Identify which cell holds the provided text, then report its [X, Y] central coordinate. 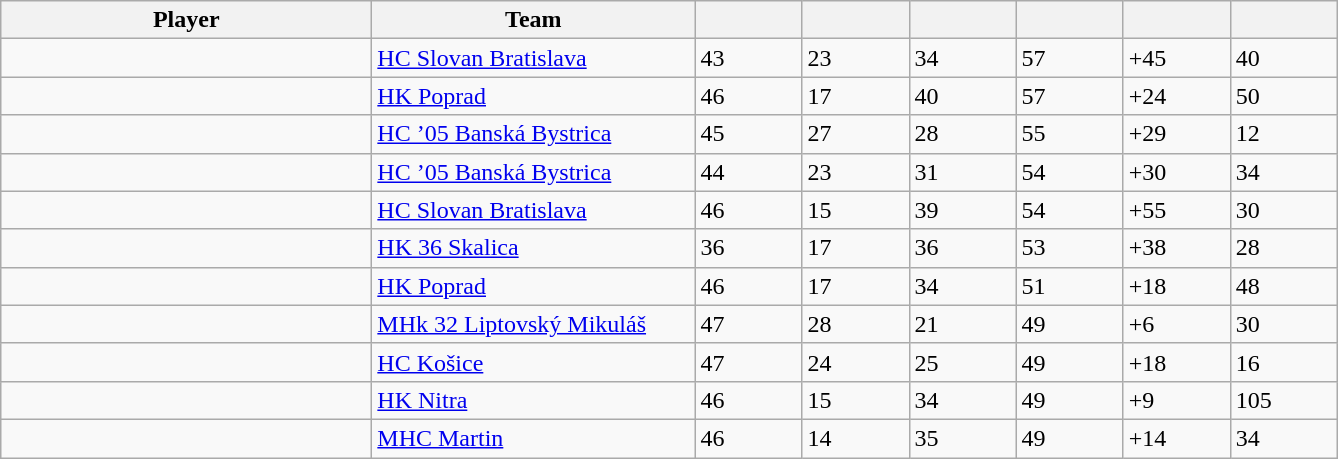
HK Nitra [534, 400]
+55 [1176, 210]
14 [856, 438]
44 [748, 172]
+9 [1176, 400]
+14 [1176, 438]
+30 [1176, 172]
Team [534, 20]
105 [1284, 400]
HK 36 Skalica [534, 248]
MHk 32 Liptovský Mikuláš [534, 324]
51 [1070, 286]
+38 [1176, 248]
43 [748, 58]
21 [962, 324]
50 [1284, 96]
+6 [1176, 324]
+45 [1176, 58]
27 [856, 134]
35 [962, 438]
HC Košice [534, 362]
45 [748, 134]
24 [856, 362]
+29 [1176, 134]
MHC Martin [534, 438]
48 [1284, 286]
Player [186, 20]
39 [962, 210]
+24 [1176, 96]
55 [1070, 134]
16 [1284, 362]
25 [962, 362]
53 [1070, 248]
12 [1284, 134]
31 [962, 172]
